Locate the cell with the specified text and output its (x, y) center coordinate. 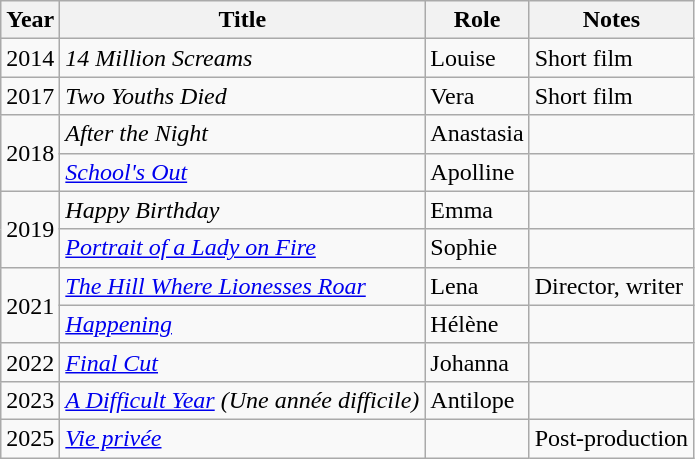
Hélène (477, 324)
Happy Birthday (242, 210)
2019 (30, 229)
Vie privée (242, 438)
Portrait of a Lady on Fire (242, 248)
Vera (477, 96)
Year (30, 20)
School's Out (242, 172)
Emma (477, 210)
Anastasia (477, 134)
2018 (30, 153)
2014 (30, 58)
Post-production (611, 438)
2017 (30, 96)
2025 (30, 438)
After the Night (242, 134)
Final Cut (242, 362)
2021 (30, 305)
Antilope (477, 400)
A Difficult Year (Une année difficile) (242, 400)
2022 (30, 362)
Lena (477, 286)
Apolline (477, 172)
Sophie (477, 248)
The Hill Where Lionesses Roar (242, 286)
14 Million Screams (242, 58)
Director, writer (611, 286)
Happening (242, 324)
Louise (477, 58)
Role (477, 20)
2023 (30, 400)
Title (242, 20)
Notes (611, 20)
Johanna (477, 362)
Two Youths Died (242, 96)
